Find where the given text appears and provide that cell's center as [X, Y] coordinate. 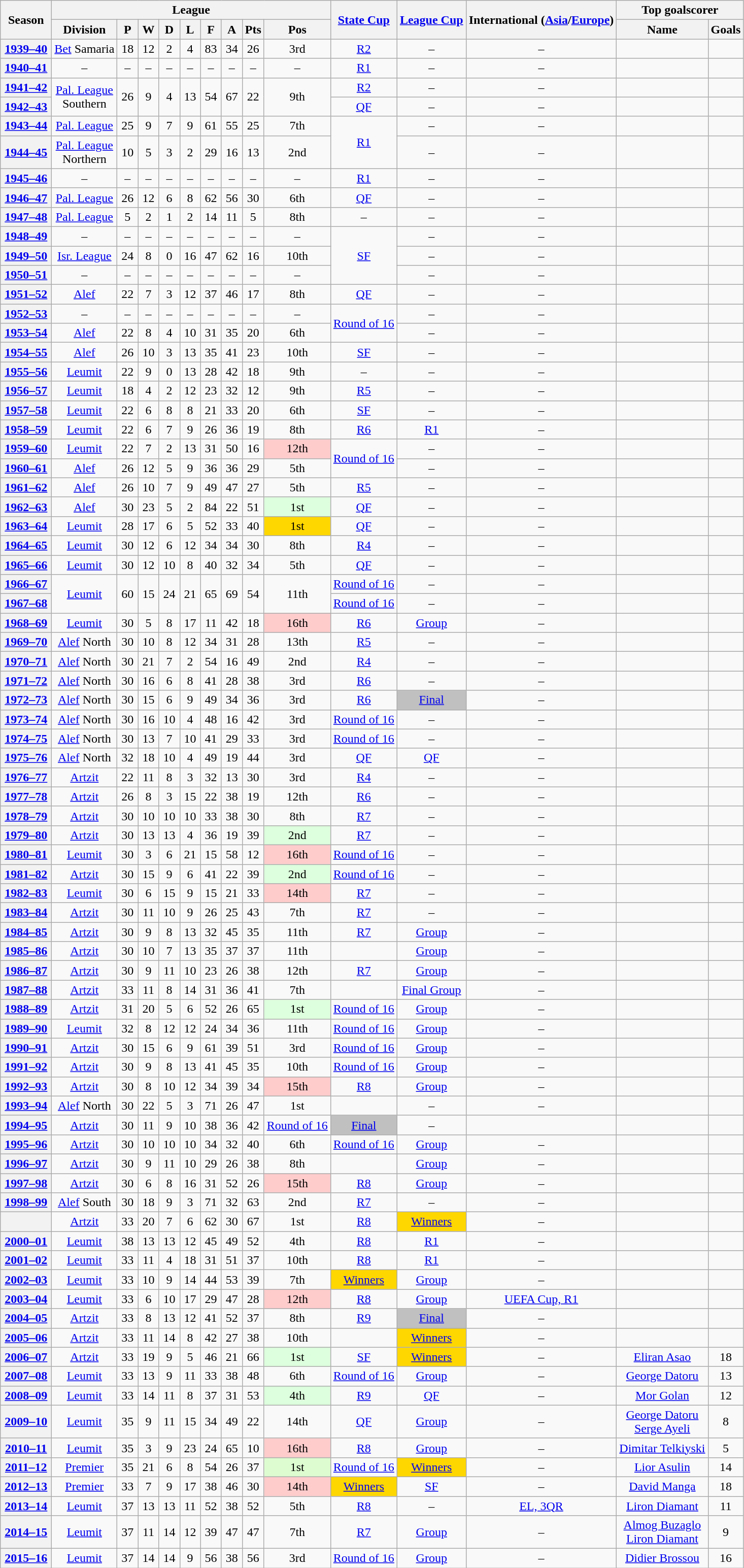
1961–62 [26, 487]
1998–99 [26, 1203]
1970–71 [26, 661]
1941–42 [26, 87]
1995–96 [26, 1144]
1946–47 [26, 197]
Division [84, 29]
2008–09 [26, 1395]
1954–55 [26, 352]
1997–98 [26, 1183]
Liron Diamant [662, 1506]
84 [211, 507]
David Manga [662, 1486]
1 [170, 217]
2006–07 [26, 1357]
2003–04 [26, 1299]
1971–72 [26, 681]
1994–95 [26, 1125]
1969–70 [26, 642]
1977–78 [26, 796]
2007–08 [26, 1376]
D [170, 29]
1987–88 [26, 990]
55 [231, 126]
1943–44 [26, 126]
1972–73 [26, 700]
Pts [253, 29]
1986–87 [26, 971]
2015–16 [26, 1558]
1981–82 [26, 874]
1949–50 [26, 255]
League [191, 10]
1940–41 [26, 68]
63 [253, 1203]
1973–74 [26, 719]
1953–54 [26, 333]
1990–91 [26, 1048]
1988–89 [26, 1009]
Season [26, 20]
1979–80 [26, 835]
L [190, 29]
1942–43 [26, 107]
2004–05 [26, 1318]
Eliran Asao [662, 1357]
13th [297, 642]
1963–64 [26, 526]
International (Asia/Europe) [541, 20]
1944–45 [26, 152]
2009–10 [26, 1421]
1967–68 [26, 604]
F [211, 29]
1950–51 [26, 275]
1984–85 [26, 932]
1964–65 [26, 545]
66 [253, 1357]
1945–46 [26, 178]
1958–59 [26, 429]
1985–86 [26, 951]
Pal. League Southern [84, 97]
1952–53 [26, 314]
2001–02 [26, 1260]
George Datoru [662, 1376]
2010–11 [26, 1448]
1991–92 [26, 1067]
2014–15 [26, 1532]
1959–60 [26, 449]
58 [231, 854]
1983–84 [26, 913]
Top goalscorer [680, 10]
1962–63 [26, 507]
1989–90 [26, 1028]
1968–69 [26, 623]
Pal. League Northern [84, 152]
State Cup [363, 20]
W [148, 29]
1948–49 [26, 236]
EL, 3QR [541, 1506]
2013–14 [26, 1506]
1939–40 [26, 49]
2011–12 [26, 1467]
P [128, 29]
Mor Golan [662, 1395]
1960–61 [26, 468]
Name [662, 29]
1978–79 [26, 816]
83 [211, 49]
50 [231, 449]
1996–97 [26, 1163]
1965–66 [26, 565]
Pos [297, 29]
Almog BuzagloLiron Diamant [662, 1532]
Isr. League [84, 255]
Bet Samaria [84, 49]
1951–52 [26, 294]
1976–77 [26, 777]
Alef South [84, 1203]
2005–06 [26, 1338]
League Cup [431, 20]
Goals [726, 29]
Final Group [431, 990]
69 [231, 594]
Didier Brossou [662, 1558]
1956–57 [26, 391]
1980–81 [26, 854]
60 [128, 594]
Lior Asulin [662, 1467]
2002–03 [26, 1280]
Dimitar Telkiyski [662, 1448]
1957–58 [26, 410]
1992–93 [26, 1086]
1947–48 [26, 217]
1982–83 [26, 893]
1955–56 [26, 372]
1975–76 [26, 758]
1993–94 [26, 1106]
A [231, 29]
1966–67 [26, 584]
2000–01 [26, 1241]
43 [253, 913]
2012–13 [26, 1486]
George DatoruSerge Ayeli [662, 1421]
1974–75 [26, 739]
UEFA Cup, R1 [541, 1299]
